Locate the cell with the specified text and output its (X, Y) center coordinate. 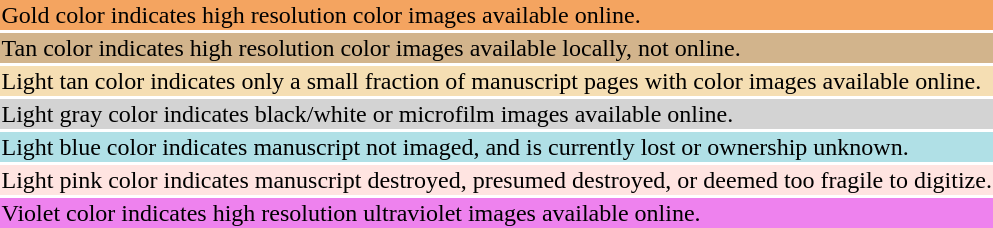
Light blue color indicates manuscript not imaged, and is currently lost or ownership unknown. (496, 147)
Gold color indicates high resolution color images available online. (496, 15)
Light tan color indicates only a small fraction of manuscript pages with color images available online. (496, 81)
Light gray color indicates black/white or microfilm images available online. (496, 114)
Light pink color indicates manuscript destroyed, presumed destroyed, or deemed too fragile to digitize. (496, 180)
Violet color indicates high resolution ultraviolet images available online. (496, 213)
Tan color indicates high resolution color images available locally, not online. (496, 48)
